Provide the (x, y) coordinate of the cell's center where the given text is located.  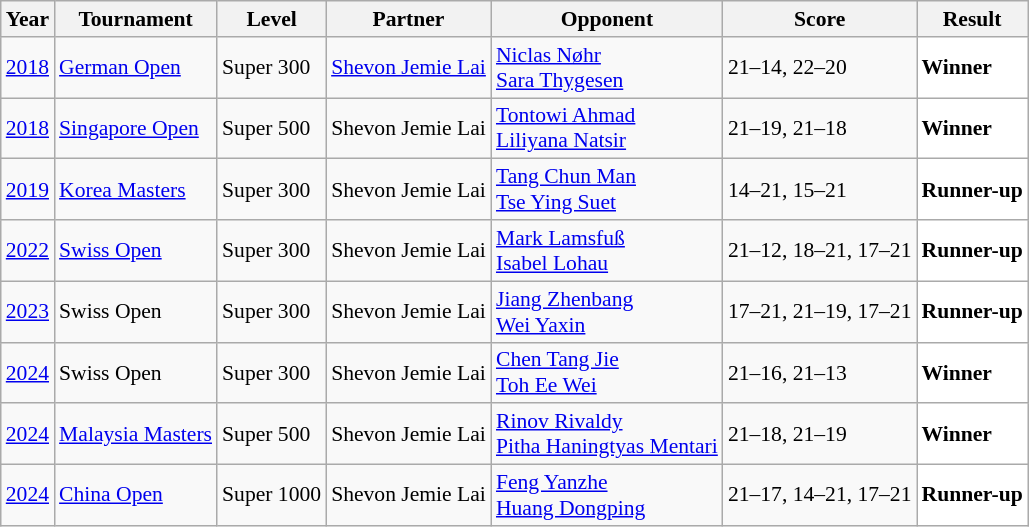
14–21, 15–21 (820, 190)
21–16, 21–13 (820, 372)
21–18, 21–19 (820, 434)
Korea Masters (136, 190)
21–19, 21–18 (820, 128)
21–17, 14–21, 17–21 (820, 496)
21–14, 22–20 (820, 68)
Malaysia Masters (136, 434)
Jiang Zhenbang Wei Yaxin (607, 312)
Level (272, 19)
Opponent (607, 19)
2019 (28, 190)
17–21, 21–19, 17–21 (820, 312)
Score (820, 19)
Partner (408, 19)
Rinov Rivaldy Pitha Haningtyas Mentari (607, 434)
Niclas Nøhr Sara Thygesen (607, 68)
21–12, 18–21, 17–21 (820, 250)
Mark Lamsfuß Isabel Lohau (607, 250)
2022 (28, 250)
Tang Chun Man Tse Ying Suet (607, 190)
Tournament (136, 19)
Year (28, 19)
Super 1000 (272, 496)
Singapore Open (136, 128)
2023 (28, 312)
Feng Yanzhe Huang Dongping (607, 496)
Result (972, 19)
China Open (136, 496)
German Open (136, 68)
Tontowi Ahmad Liliyana Natsir (607, 128)
Chen Tang Jie Toh Ee Wei (607, 372)
